Determine the (X, Y) coordinate at the center of the cell enclosing the given text.  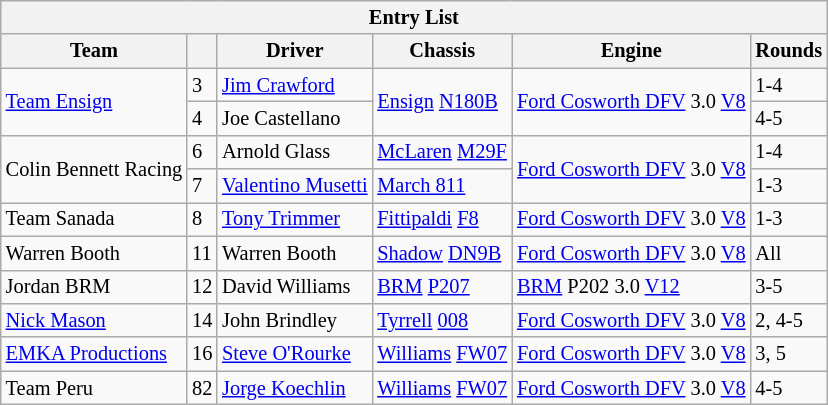
March 811 (442, 186)
Team (94, 51)
3-5 (788, 287)
3, 5 (788, 354)
Rounds (788, 51)
BRM P207 (442, 287)
Fittipaldi F8 (442, 219)
Jorge Koechlin (294, 388)
2, 4-5 (788, 320)
11 (202, 253)
McLaren M29F (442, 152)
4 (202, 118)
Colin Bennett Racing (94, 168)
Team Sanada (94, 219)
Engine (631, 51)
John Brindley (294, 320)
Shadow DN9B (442, 253)
82 (202, 388)
BRM P202 3.0 V12 (631, 287)
Joe Castellano (294, 118)
EMKA Productions (94, 354)
Steve O'Rourke (294, 354)
Arnold Glass (294, 152)
Nick Mason (94, 320)
Driver (294, 51)
16 (202, 354)
8 (202, 219)
Jim Crawford (294, 85)
Tyrrell 008 (442, 320)
Entry List (414, 17)
Ensign N180B (442, 102)
Tony Trimmer (294, 219)
7 (202, 186)
Team Ensign (94, 102)
David Williams (294, 287)
12 (202, 287)
Chassis (442, 51)
Jordan BRM (94, 287)
6 (202, 152)
14 (202, 320)
Team Peru (94, 388)
3 (202, 85)
Valentino Musetti (294, 186)
All (788, 253)
